Locate the cell with the specified text and output its [X, Y] center coordinate. 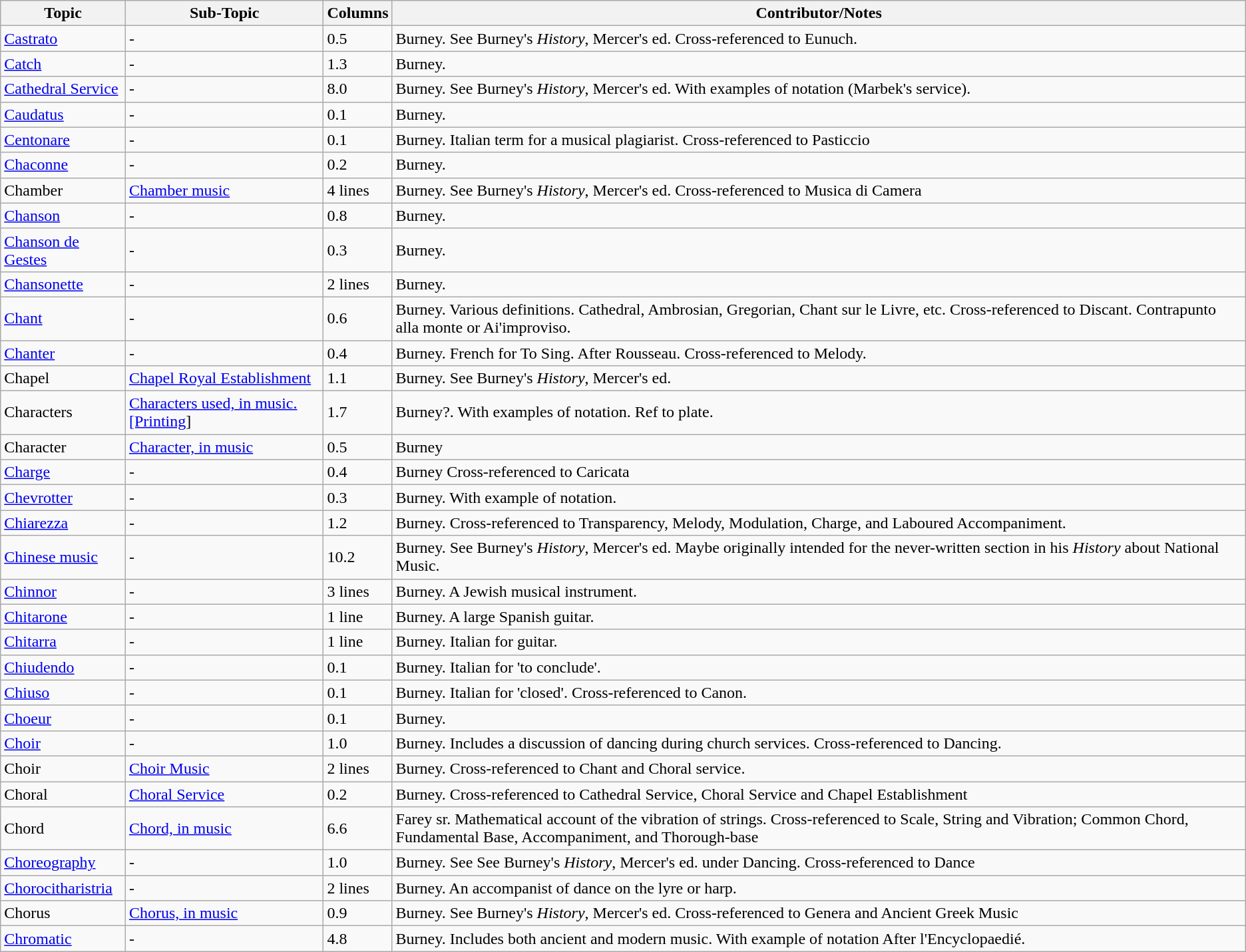
Burney. Cross-referenced to Transparency, Melody, Modulation, Charge, and Laboured Accompaniment. [819, 523]
Burney. See Burney's History, Mercer's ed. [819, 379]
Chitarra [63, 642]
Burney. See See Burney's History, Mercer's ed. under Dancing. Cross-referenced to Dance [819, 863]
Chanson [63, 216]
Topic [63, 13]
Charge [63, 472]
8.0 [358, 89]
Choir Music [224, 768]
Burney. Italian for 'closed'. Cross-referenced to Canon. [819, 693]
Chansonette [63, 284]
Castrato [63, 39]
0.6 [358, 318]
Choeur [63, 718]
Burney. See Burney's History, Mercer's ed. Cross-referenced to Musica di Camera [819, 190]
Centonare [63, 140]
Burney. Cross-referenced to Chant and Choral service. [819, 768]
Chitarone [63, 617]
Burney. See Burney's History, Mercer's ed. Cross-referenced to Eunuch. [819, 39]
Burney. Italian for 'to conclude'. [819, 667]
0.8 [358, 216]
Chinese music [63, 557]
Contributor/Notes [819, 13]
Choreography [63, 863]
Choral [63, 794]
6.6 [358, 829]
Chapel Royal Establishment [224, 379]
Chanson de Gestes [63, 250]
Burney. An accompanist of dance on the lyre or harp. [819, 888]
Chord [63, 829]
4 lines [358, 190]
Catch [63, 64]
Chaconne [63, 165]
0.9 [358, 913]
Chevrotter [63, 498]
Character, in music [224, 447]
Chanter [63, 353]
Chord, in music [224, 829]
1.7 [358, 412]
Burney. See Burney's History, Mercer's ed. Maybe originally intended for the never-written section in his History about National Music. [819, 557]
Chiarezza [63, 523]
Burney. With example of notation. [819, 498]
Chamber [63, 190]
Burney. See Burney's History, Mercer's ed. With examples of notation (Marbek's service). [819, 89]
Burney. A large Spanish guitar. [819, 617]
Burney. Includes both ancient and modern music. With example of notation After l'Encyclopaedié. [819, 939]
Chamber music [224, 190]
Burney. Italian term for a musical plagiarist. Cross-referenced to Pasticcio [819, 140]
10.2 [358, 557]
Chant [63, 318]
Burney. See Burney's History, Mercer's ed. Cross-referenced to Genera and Ancient Greek Music [819, 913]
1.1 [358, 379]
Burney. Italian for guitar. [819, 642]
Choral Service [224, 794]
Sub-Topic [224, 13]
Burney?. With examples of notation. Ref to plate. [819, 412]
Cathedral Service [63, 89]
4.8 [358, 939]
Burney Cross-referenced to Caricata [819, 472]
Burney. Includes a discussion of dancing during church services. Cross-referenced to Dancing. [819, 743]
3 lines [358, 591]
Chinnor [63, 591]
Burney. A Jewish musical instrument. [819, 591]
Burney [819, 447]
1.3 [358, 64]
Burney. Cross-referenced to Cathedral Service, Choral Service and Chapel Establishment [819, 794]
Chorocitharistria [63, 888]
Columns [358, 13]
Caudatus [63, 114]
Chromatic [63, 939]
Burney. French for To Sing. After Rousseau. Cross-referenced to Melody. [819, 353]
Character [63, 447]
Characters [63, 412]
Chorus, in music [224, 913]
Chiudendo [63, 667]
Chapel [63, 379]
1.2 [358, 523]
Chorus [63, 913]
Characters used, in music. [Printing] [224, 412]
Chiuso [63, 693]
